Output the [x, y] coordinate of the center of the cell containing the given text.  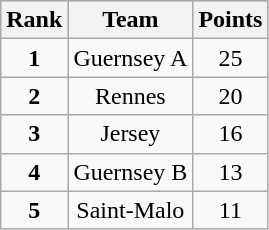
4 [34, 172]
25 [230, 58]
Jersey [130, 134]
11 [230, 210]
Saint-Malo [130, 210]
20 [230, 96]
16 [230, 134]
Rank [34, 20]
2 [34, 96]
3 [34, 134]
Rennes [130, 96]
Points [230, 20]
Guernsey B [130, 172]
Team [130, 20]
Guernsey A [130, 58]
1 [34, 58]
13 [230, 172]
5 [34, 210]
